Provide the (x, y) coordinate of the cell's center where the given text is located.  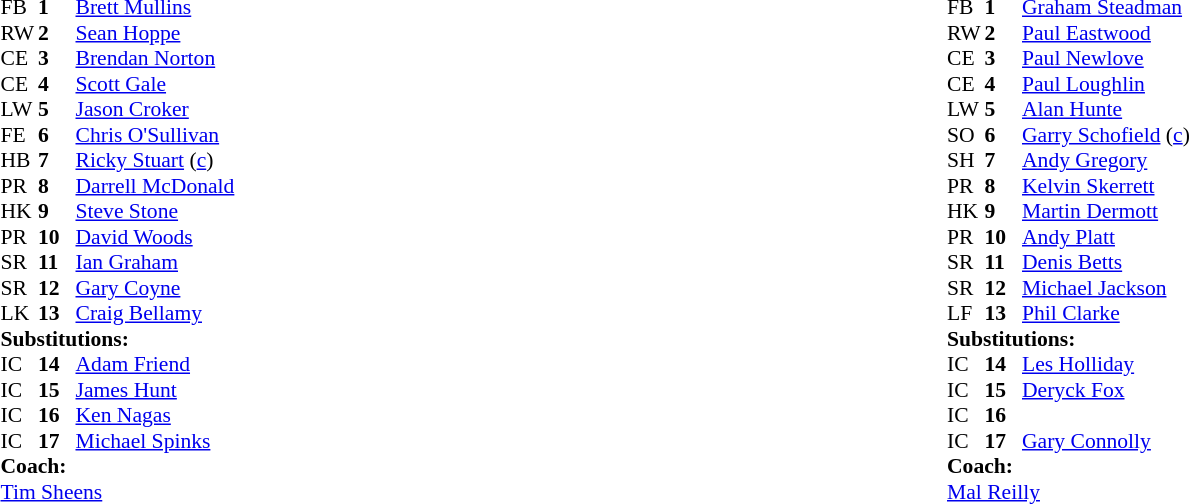
Craig Bellamy (156, 313)
Gary Coyne (156, 288)
SO (966, 135)
Coach: (117, 467)
Substitutions: (117, 339)
Michael Spinks (156, 441)
Steve Stone (156, 211)
Sean Hoppe (156, 33)
David Woods (156, 237)
Darrell McDonald (156, 186)
LK (19, 313)
Ian Graham (156, 263)
LF (966, 313)
Ricky Stuart (c) (156, 161)
Brendan Norton (156, 59)
Scott Gale (156, 84)
Adam Friend (156, 365)
Jason Croker (156, 109)
FE (19, 135)
SH (966, 161)
Ken Nagas (156, 415)
HB (19, 161)
James Hunt (156, 390)
Chris O'Sullivan (156, 135)
